Identify which cell holds the provided text, then report its (x, y) central coordinate. 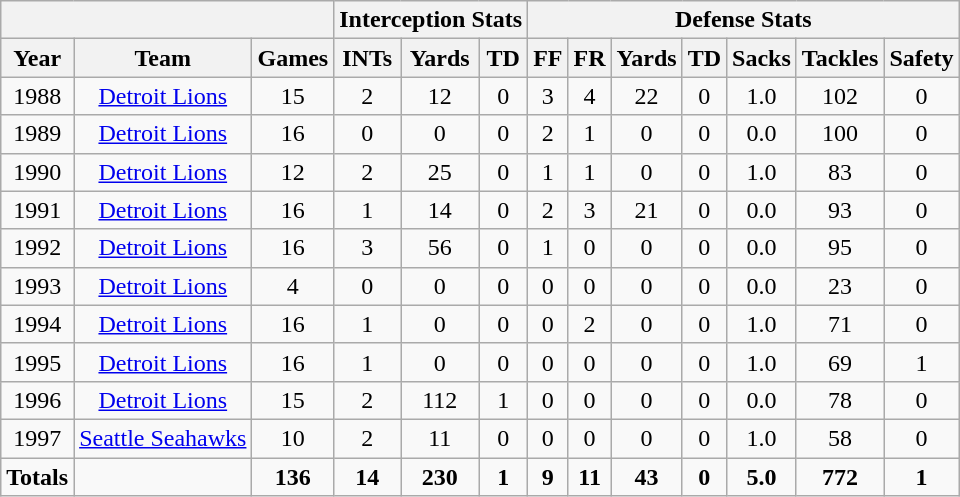
FF (548, 58)
Team (163, 58)
102 (840, 96)
Sacks (762, 58)
21 (646, 210)
Games (293, 58)
1993 (38, 286)
Seattle Seahawks (163, 438)
136 (293, 477)
Safety (922, 58)
1992 (38, 248)
1997 (38, 438)
Defense Stats (744, 20)
69 (840, 362)
9 (548, 477)
230 (440, 477)
1996 (38, 400)
772 (840, 477)
FR (590, 58)
1989 (38, 134)
22 (646, 96)
100 (840, 134)
INTs (368, 58)
23 (840, 286)
71 (840, 324)
112 (440, 400)
1995 (38, 362)
Tackles (840, 58)
1988 (38, 96)
1990 (38, 172)
10 (293, 438)
1994 (38, 324)
58 (840, 438)
95 (840, 248)
93 (840, 210)
Year (38, 58)
43 (646, 477)
78 (840, 400)
1991 (38, 210)
25 (440, 172)
56 (440, 248)
Totals (38, 477)
Interception Stats (431, 20)
83 (840, 172)
5.0 (762, 477)
